Extract the [X, Y] coordinate from the center of the cell holding the provided text.  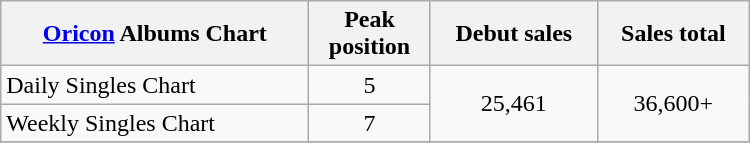
Weekly Singles Chart [155, 123]
Debut sales [514, 34]
Daily Singles Chart [155, 85]
36,600+ [674, 104]
5 [370, 85]
7 [370, 123]
Sales total [674, 34]
25,461 [514, 104]
Oricon Albums Chart [155, 34]
Peakposition [370, 34]
